Return the [X, Y] coordinate for the center point of the cell that contains the specified text.  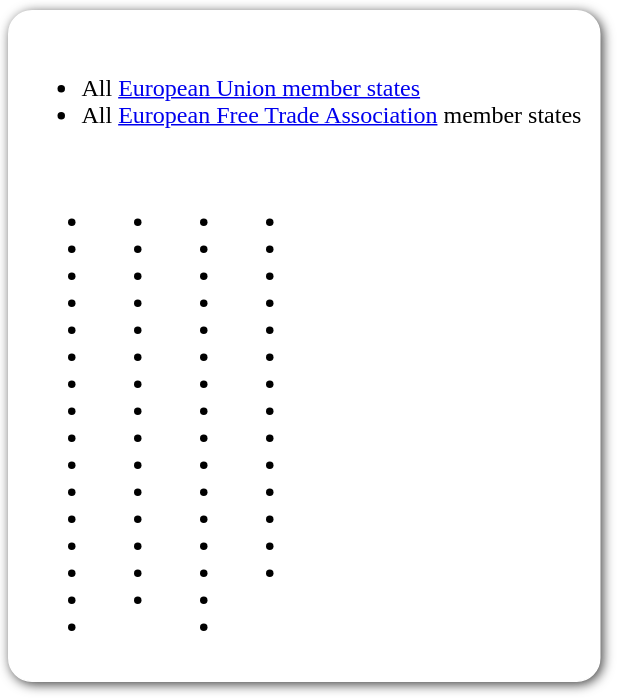
All European Union member states All European Free Trade Association member states [302, 346]
